Extract the [x, y] coordinate from the center of the cell holding the provided text.  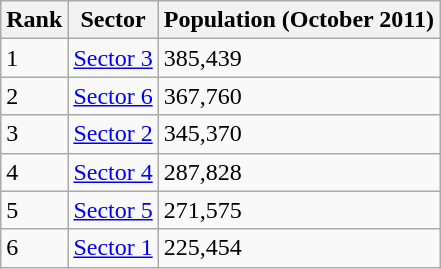
Sector [113, 20]
4 [34, 172]
Sector 6 [113, 96]
1 [34, 58]
Sector 3 [113, 58]
Population (October 2011) [298, 20]
3 [34, 134]
385,439 [298, 58]
Rank [34, 20]
6 [34, 248]
2 [34, 96]
Sector 5 [113, 210]
345,370 [298, 134]
287,828 [298, 172]
225,454 [298, 248]
5 [34, 210]
Sector 4 [113, 172]
367,760 [298, 96]
Sector 2 [113, 134]
271,575 [298, 210]
Sector 1 [113, 248]
